Extract the (x, y) coordinate from the center of the cell holding the provided text.  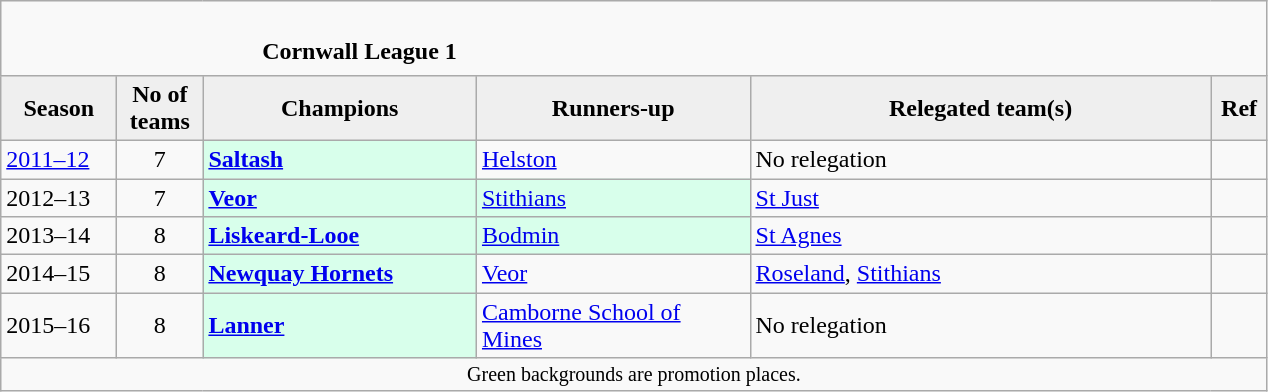
Ref (1239, 108)
2014–15 (59, 274)
2012–13 (59, 197)
Runners-up (613, 108)
2015–16 (59, 326)
Helston (613, 159)
St Just (980, 197)
No of teams (160, 108)
Season (59, 108)
Champions (340, 108)
Newquay Hornets (340, 274)
Camborne School of Mines (613, 326)
St Agnes (980, 236)
Roseland, Stithians (980, 274)
Stithians (613, 197)
Bodmin (613, 236)
Lanner (340, 326)
Liskeard-Looe (340, 236)
Saltash (340, 159)
Green backgrounds are promotion places. (634, 374)
2011–12 (59, 159)
Relegated team(s) (980, 108)
2013–14 (59, 236)
